Provide the [X, Y] coordinate of the cell's center where the given text is located.  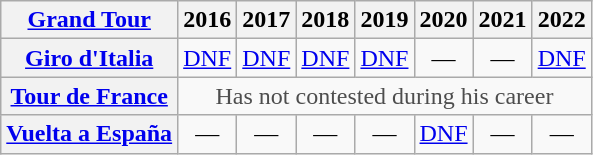
Vuelta a España [90, 134]
Giro d'Italia [90, 58]
2017 [266, 20]
Tour de France [90, 96]
2018 [326, 20]
2016 [208, 20]
2021 [502, 20]
Grand Tour [90, 20]
2020 [444, 20]
2019 [384, 20]
2022 [562, 20]
Has not contested during his career [385, 96]
